Identify which cell holds the provided text, then report its [x, y] central coordinate. 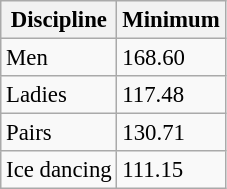
Minimum [171, 20]
Ladies [59, 95]
168.60 [171, 58]
Men [59, 58]
111.15 [171, 170]
130.71 [171, 133]
117.48 [171, 95]
Ice dancing [59, 170]
Discipline [59, 20]
Pairs [59, 133]
